Find where the given text appears and provide that cell's center as [x, y] coordinate. 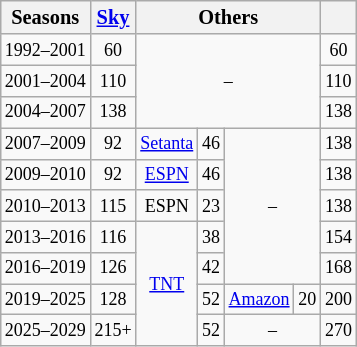
168 [339, 268]
20 [308, 300]
2009–2010 [45, 174]
TNT [167, 284]
Sky [113, 18]
2025–2029 [45, 330]
154 [339, 236]
42 [212, 268]
2004–2007 [45, 112]
270 [339, 330]
2007–2009 [45, 144]
Amazon [259, 300]
2010–2013 [45, 206]
Others [228, 18]
116 [113, 236]
2019–2025 [45, 300]
1992–2001 [45, 50]
128 [113, 300]
2016–2019 [45, 268]
126 [113, 268]
2013–2016 [45, 236]
200 [339, 300]
Setanta [167, 144]
215+ [113, 330]
Seasons [45, 18]
2001–2004 [45, 82]
23 [212, 206]
115 [113, 206]
38 [212, 236]
